Scan for the cell matching the given text and deliver its (x, y) coordinate at center. 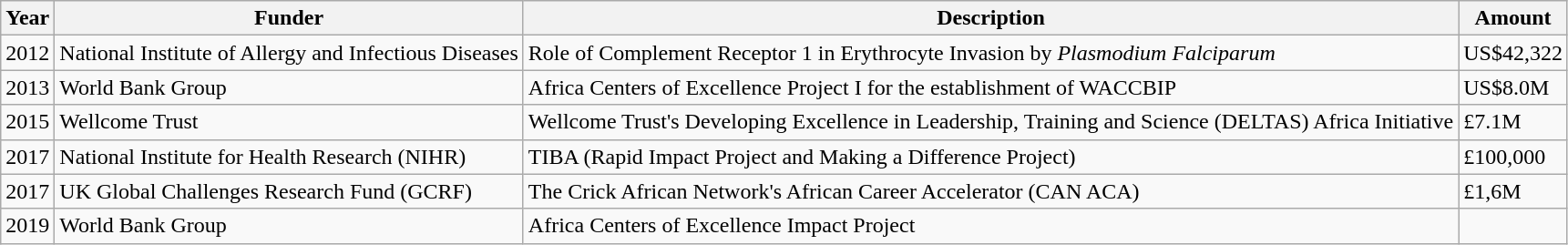
Africa Centers of Excellence Impact Project (990, 226)
US$42,322 (1513, 53)
Africa Centers of Excellence Project I for the establishment of WACCBIP (990, 87)
2015 (27, 122)
Funder (289, 18)
TIBA (Rapid Impact Project and Making a Difference Project) (990, 157)
Amount (1513, 18)
National Institute of Allergy and Infectious Diseases (289, 53)
£7.1M (1513, 122)
Year (27, 18)
Description (990, 18)
The Crick African Network's African Career Accelerator (CAN ACA) (990, 191)
2019 (27, 226)
£100,000 (1513, 157)
UK Global Challenges Research Fund (GCRF) (289, 191)
Wellcome Trust (289, 122)
2012 (27, 53)
US$8.0M (1513, 87)
Wellcome Trust's Developing Excellence in Leadership, Training and Science (DELTAS) Africa Initiative (990, 122)
2013 (27, 87)
National Institute for Health Research (NIHR) (289, 157)
£1,6M (1513, 191)
Role of Complement Receptor 1 in Erythrocyte Invasion by Plasmodium Falciparum (990, 53)
